Identify which cell holds the provided text, then report its [x, y] central coordinate. 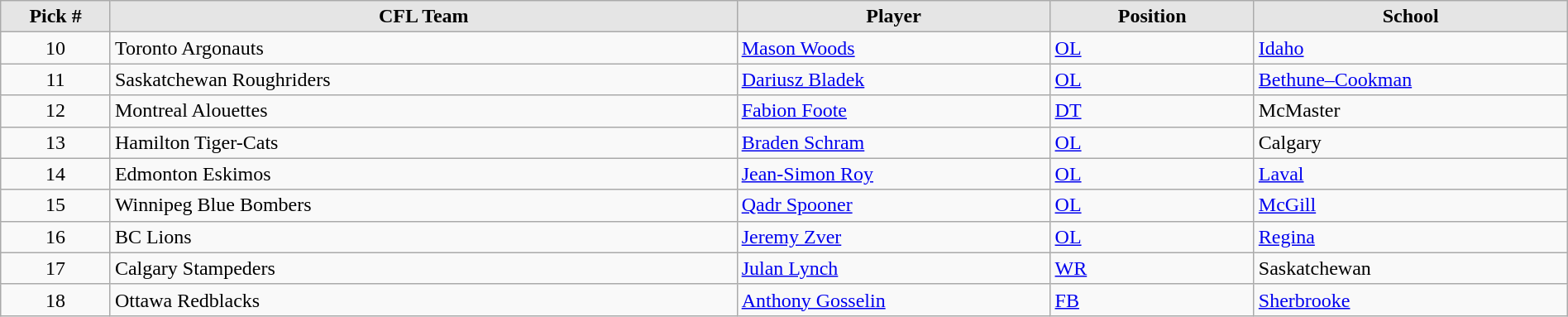
15 [56, 205]
FB [1152, 300]
Qadr Spooner [893, 205]
Jean-Simon Roy [893, 174]
Calgary [1411, 142]
16 [56, 237]
12 [56, 111]
Regina [1411, 237]
DT [1152, 111]
11 [56, 79]
Laval [1411, 174]
Jeremy Zver [893, 237]
Sherbrooke [1411, 300]
Fabion Foote [893, 111]
18 [56, 300]
Ottawa Redblacks [423, 300]
14 [56, 174]
McMaster [1411, 111]
Mason Woods [893, 48]
Dariusz Bladek [893, 79]
Pick # [56, 17]
Braden Schram [893, 142]
BC Lions [423, 237]
School [1411, 17]
10 [56, 48]
Edmonton Eskimos [423, 174]
17 [56, 268]
Hamilton Tiger-Cats [423, 142]
McGill [1411, 205]
Julan Lynch [893, 268]
Winnipeg Blue Bombers [423, 205]
Calgary Stampeders [423, 268]
Saskatchewan [1411, 268]
Montreal Alouettes [423, 111]
Bethune–Cookman [1411, 79]
Player [893, 17]
Toronto Argonauts [423, 48]
Position [1152, 17]
CFL Team [423, 17]
Anthony Gosselin [893, 300]
WR [1152, 268]
Saskatchewan Roughriders [423, 79]
Idaho [1411, 48]
13 [56, 142]
